Scan for the cell matching the given text and deliver its (X, Y) coordinate at center. 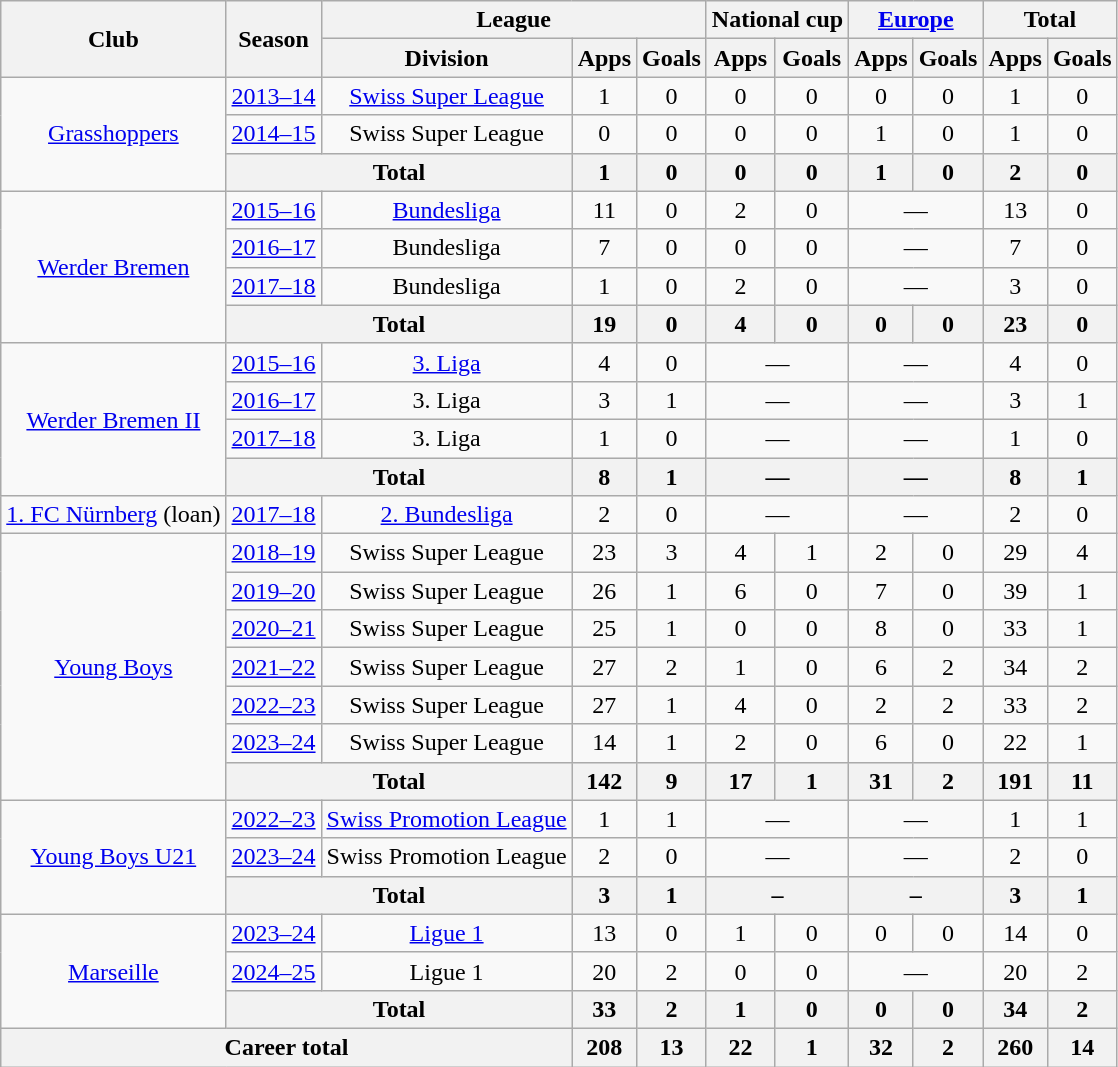
Werder Bremen (114, 267)
2024–25 (274, 971)
National cup (777, 20)
Werder Bremen II (114, 419)
2019–20 (274, 591)
29 (1015, 553)
2021–22 (274, 667)
2020–21 (274, 629)
25 (604, 629)
208 (604, 1047)
142 (604, 781)
39 (1015, 591)
2018–19 (274, 553)
26 (604, 591)
2. Bundesliga (446, 515)
32 (881, 1047)
1. FC Nürnberg (loan) (114, 515)
Club (114, 39)
Division (446, 58)
League (514, 20)
191 (1015, 781)
17 (740, 781)
2014–15 (274, 134)
2013–14 (274, 96)
Grasshoppers (114, 134)
Young Boys U21 (114, 857)
Career total (286, 1047)
260 (1015, 1047)
Season (274, 39)
9 (672, 781)
19 (604, 324)
Marseille (114, 971)
Young Boys (114, 667)
Europe (916, 20)
31 (881, 781)
